Determine the (x, y) coordinate at the center of the cell enclosing the given text.  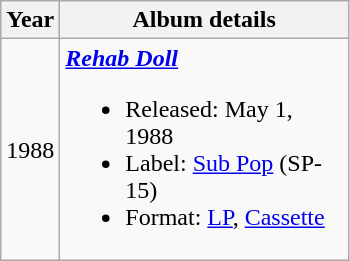
Album details (204, 20)
Year (30, 20)
Rehab DollReleased: May 1, 1988Label: Sub Pop (SP-15)Format: LP, Cassette (204, 150)
1988 (30, 150)
